Return the (X, Y) coordinate for the center point of the cell that contains the specified text.  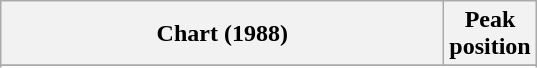
Peak position (490, 34)
Chart (1988) (222, 34)
